Detect which cell encompasses the target text, then output its [X, Y] center coordinate. 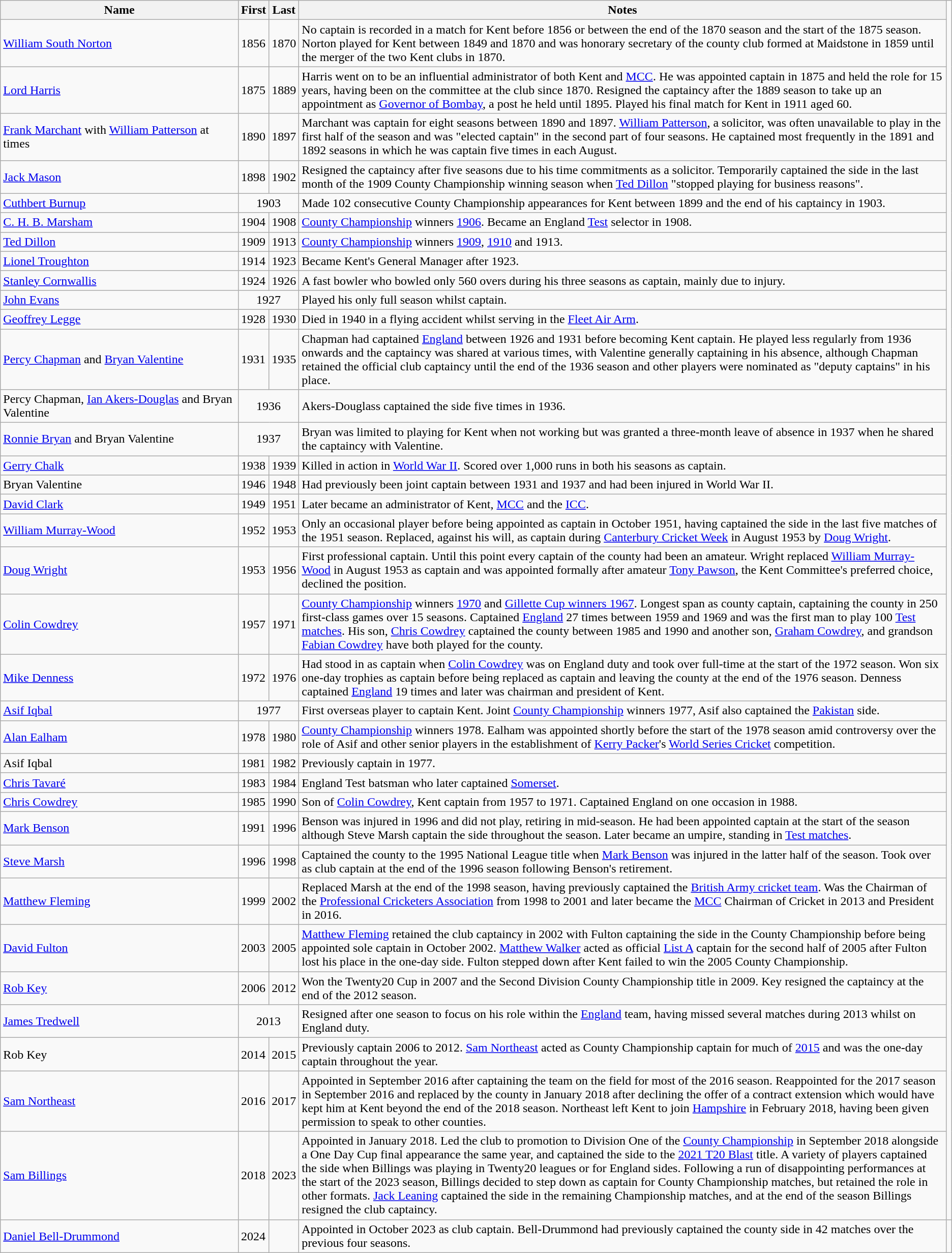
Became Kent's General Manager after 1923. [622, 261]
1856 [253, 43]
Killed in action in World War II. Scored over 1,000 runs in both his seasons as captain. [622, 465]
Appointed in October 2023 as club captain. Bell-Drummond had previously captained the county side in 42 matches over the previous four seasons. [622, 1236]
England Test batsman who later captained Somerset. [622, 782]
1983 [253, 782]
2003 [253, 948]
David Fulton [120, 948]
2005 [284, 948]
Jack Mason [120, 177]
1928 [253, 319]
C. H. B. Marsham [120, 222]
1980 [284, 737]
1909 [253, 242]
1898 [253, 177]
Resigned after one season to focus on his role within the England team, having missed several matches during 2013 whilst on England duty. [622, 1022]
1939 [284, 465]
1971 [284, 624]
1951 [284, 504]
Akers-Douglass captained the side five times in 1936. [622, 406]
First overseas player to captain Kent. Joint County Championship winners 1977, Asif also captained the Pakistan side. [622, 711]
1949 [253, 504]
Stanley Cornwallis [120, 280]
2012 [284, 988]
Mike Denness [120, 678]
1982 [284, 763]
1926 [284, 280]
1908 [284, 222]
1890 [253, 137]
1938 [253, 465]
1897 [284, 137]
1931 [253, 359]
1946 [253, 485]
Percy Chapman, Ian Akers-Douglas and Bryan Valentine [120, 406]
John Evans [120, 300]
2006 [253, 988]
1985 [253, 802]
Frank Marchant with William Patterson at times [120, 137]
Name [120, 10]
Previously captain in 1977. [622, 763]
Previously captain 2006 to 2012. Sam Northeast acted as County Championship captain for much of 2015 and was the one-day captain throughout the year. [622, 1054]
1976 [284, 678]
1923 [284, 261]
County Championship winners 1909, 1910 and 1913. [622, 242]
1978 [253, 737]
1927 [269, 300]
1904 [253, 222]
1902 [284, 177]
1903 [269, 203]
Matthew Fleming [120, 901]
Ronnie Bryan and Bryan Valentine [120, 440]
Cuthbert Burnup [120, 203]
William South Norton [120, 43]
Died in 1940 in a flying accident whilst serving in the Fleet Air Arm. [622, 319]
1977 [269, 711]
1952 [253, 530]
1981 [253, 763]
Later became an administrator of Kent, MCC and the ICC. [622, 504]
Doug Wright [120, 570]
Lionel Troughton [120, 261]
Notes [622, 10]
Had previously been joint captain between 1931 and 1937 and had been injured in World War II. [622, 485]
2018 [253, 1175]
1875 [253, 90]
Bryan Valentine [120, 485]
2002 [284, 901]
1991 [253, 828]
1935 [284, 359]
Percy Chapman and Bryan Valentine [120, 359]
1948 [284, 485]
2015 [284, 1054]
Mark Benson [120, 828]
2023 [284, 1175]
1956 [284, 570]
Sam Northeast [120, 1101]
Last [284, 10]
1990 [284, 802]
Geoffrey Legge [120, 319]
1936 [269, 406]
2014 [253, 1054]
1937 [269, 440]
1930 [284, 319]
Steve Marsh [120, 861]
2013 [269, 1022]
First [253, 10]
1984 [284, 782]
Son of Colin Cowdrey, Kent captain from 1957 to 1971. Captained England on one occasion in 1988. [622, 802]
A fast bowler who bowled only 560 overs during his three seasons as captain, mainly due to injury. [622, 280]
Ted Dillon [120, 242]
William Murray-Wood [120, 530]
Played his only full season whilst captain. [622, 300]
Colin Cowdrey [120, 624]
James Tredwell [120, 1022]
Gerry Chalk [120, 465]
1998 [284, 861]
Chris Cowdrey [120, 802]
Chris Tavaré [120, 782]
1972 [253, 678]
Made 102 consecutive County Championship appearances for Kent between 1899 and the end of his captaincy in 1903. [622, 203]
County Championship winners 1906. Became an England Test selector in 1908. [622, 222]
Lord Harris [120, 90]
David Clark [120, 504]
1924 [253, 280]
2016 [253, 1101]
Sam Billings [120, 1175]
Daniel Bell-Drummond [120, 1236]
2024 [253, 1236]
2017 [284, 1101]
1913 [284, 242]
Won the Twenty20 Cup in 2007 and the Second Division County Championship title in 2009. Key resigned the captaincy at the end of the 2012 season. [622, 988]
1870 [284, 43]
1889 [284, 90]
1999 [253, 901]
1914 [253, 261]
1957 [253, 624]
Alan Ealham [120, 737]
